Identify which cell holds the provided text, then report its (X, Y) central coordinate. 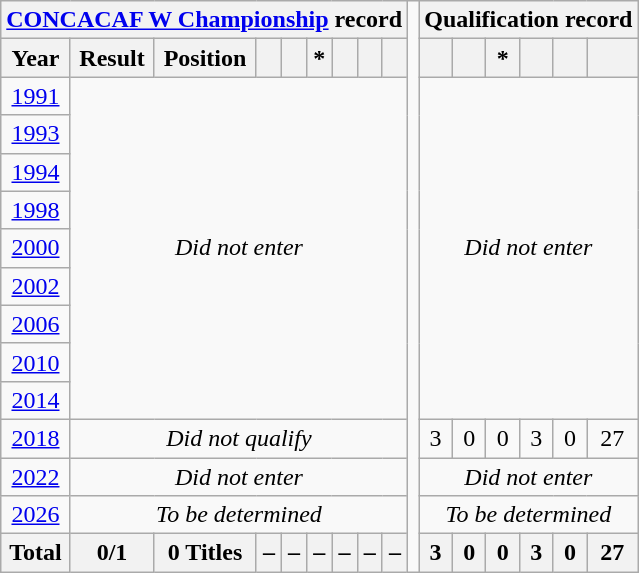
Result (112, 58)
2000 (36, 248)
1993 (36, 134)
2022 (36, 477)
2006 (36, 324)
1998 (36, 210)
1991 (36, 96)
Did not qualify (238, 438)
Position (206, 58)
2018 (36, 438)
2010 (36, 362)
2014 (36, 400)
2026 (36, 515)
Total (36, 553)
CONCACAF W Championship record (204, 20)
1994 (36, 172)
0 Titles (206, 553)
Year (36, 58)
Qualification record (528, 20)
2002 (36, 286)
0/1 (112, 553)
